Return [X, Y] of the center of cell containing provided text 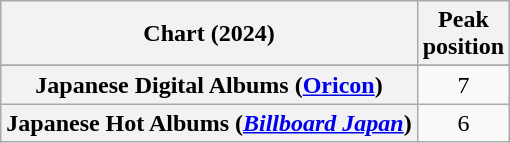
7 [463, 85]
Japanese Hot Albums (Billboard Japan) [209, 123]
Japanese Digital Albums (Oricon) [209, 85]
Chart (2024) [209, 34]
Peakposition [463, 34]
6 [463, 123]
